Extract the (X, Y) coordinate from the center of the cell holding the provided text.  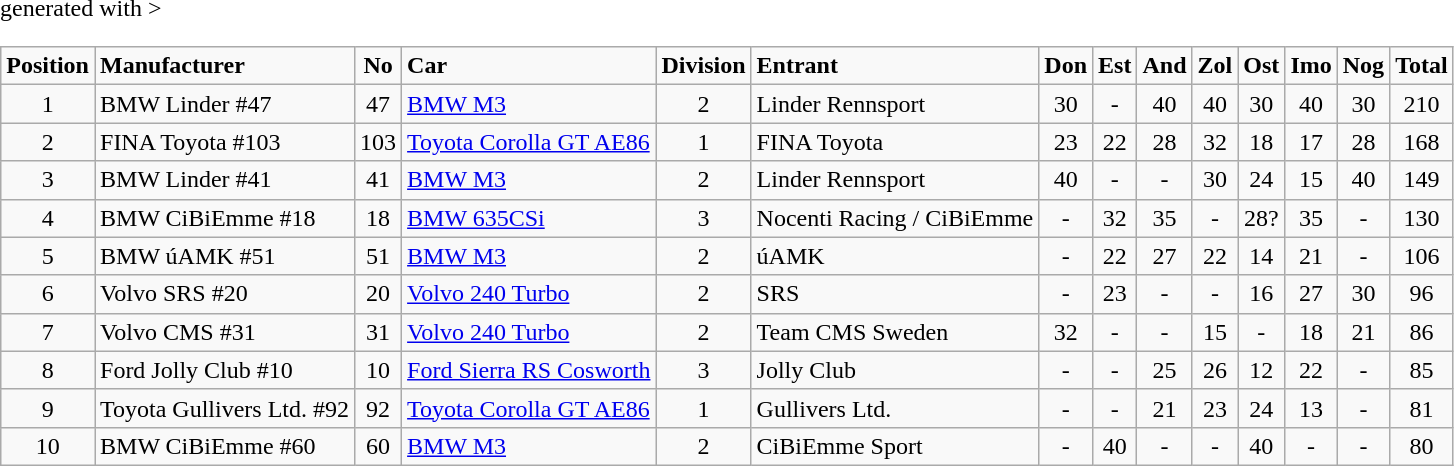
BMW CiBiEmme #18 (224, 218)
9 (48, 408)
BMW úAMK #51 (224, 256)
CiBiEmme Sport (895, 446)
8 (48, 370)
47 (378, 104)
Gullivers Ltd. (895, 408)
Position (48, 66)
BMW CiBiEmme #60 (224, 446)
20 (378, 294)
Manufacturer (224, 66)
Toyota Gullivers Ltd. #92 (224, 408)
13 (1311, 408)
Zol (1215, 66)
85 (1422, 370)
Total (1422, 66)
130 (1422, 218)
106 (1422, 256)
96 (1422, 294)
Ost (1262, 66)
Imo (1311, 66)
Division (704, 66)
81 (1422, 408)
And (1164, 66)
Team CMS Sweden (895, 332)
86 (1422, 332)
Volvo CMS #31 (224, 332)
BMW Linder #47 (224, 104)
26 (1215, 370)
Nog (1363, 66)
FINA Toyota #103 (224, 142)
28? (1262, 218)
14 (1262, 256)
149 (1422, 180)
Entrant (895, 66)
4 (48, 218)
7 (48, 332)
103 (378, 142)
FINA Toyota (895, 142)
Ford Sierra RS Cosworth (529, 370)
60 (378, 446)
92 (378, 408)
BMW 635CSi (529, 218)
Ford Jolly Club #10 (224, 370)
31 (378, 332)
Jolly Club (895, 370)
BMW Linder #41 (224, 180)
Volvo SRS #20 (224, 294)
Don (1066, 66)
6 (48, 294)
80 (1422, 446)
5 (48, 256)
SRS (895, 294)
210 (1422, 104)
úAMK (895, 256)
168 (1422, 142)
Est (1115, 66)
51 (378, 256)
41 (378, 180)
12 (1262, 370)
25 (1164, 370)
No (378, 66)
Nocenti Racing / CiBiEmme (895, 218)
16 (1262, 294)
Car (529, 66)
17 (1311, 142)
